Return (x, y) of the center of cell containing provided text 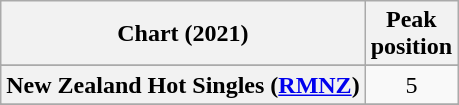
New Zealand Hot Singles (RMNZ) (183, 85)
Chart (2021) (183, 34)
Peakposition (411, 34)
5 (411, 85)
